Scan for the cell matching the given text and deliver its (X, Y) coordinate at center. 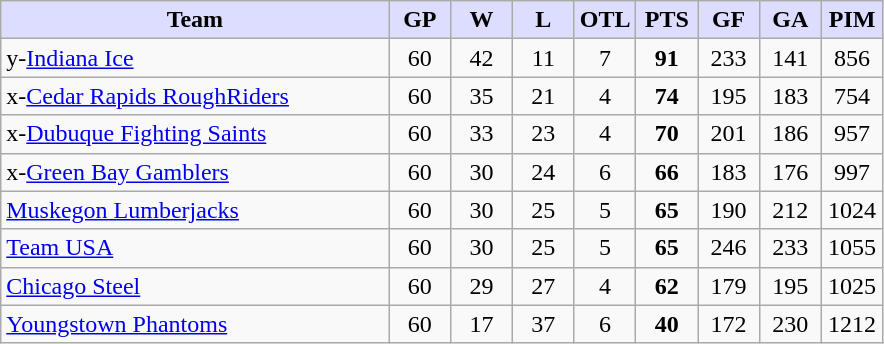
754 (852, 96)
246 (729, 248)
GA (790, 20)
190 (729, 210)
179 (729, 286)
172 (729, 324)
y-Indiana Ice (195, 58)
74 (667, 96)
37 (543, 324)
186 (790, 134)
176 (790, 172)
GP (420, 20)
1024 (852, 210)
42 (482, 58)
35 (482, 96)
x-Green Bay Gamblers (195, 172)
Team USA (195, 248)
957 (852, 134)
24 (543, 172)
7 (605, 58)
GF (729, 20)
66 (667, 172)
L (543, 20)
PIM (852, 20)
x-Cedar Rapids RoughRiders (195, 96)
W (482, 20)
1212 (852, 324)
201 (729, 134)
23 (543, 134)
33 (482, 134)
OTL (605, 20)
Youngstown Phantoms (195, 324)
27 (543, 286)
21 (543, 96)
141 (790, 58)
17 (482, 324)
997 (852, 172)
212 (790, 210)
29 (482, 286)
70 (667, 134)
1055 (852, 248)
11 (543, 58)
856 (852, 58)
1025 (852, 286)
Team (195, 20)
Chicago Steel (195, 286)
91 (667, 58)
40 (667, 324)
x-Dubuque Fighting Saints (195, 134)
PTS (667, 20)
230 (790, 324)
62 (667, 286)
Muskegon Lumberjacks (195, 210)
